Provide the (x, y) coordinate of the cell's center where the given text is located.  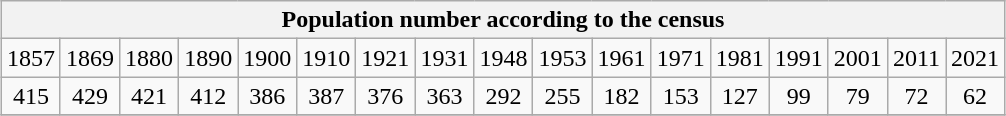
1931 (444, 58)
1857 (30, 58)
2011 (916, 58)
429 (90, 96)
1921 (386, 58)
255 (562, 96)
1953 (562, 58)
1971 (680, 58)
421 (150, 96)
127 (740, 96)
1910 (326, 58)
1880 (150, 58)
292 (504, 96)
363 (444, 96)
1869 (90, 58)
412 (208, 96)
1961 (622, 58)
153 (680, 96)
2001 (858, 58)
1900 (268, 58)
376 (386, 96)
387 (326, 96)
72 (916, 96)
182 (622, 96)
1991 (798, 58)
Population number according to the census (502, 20)
79 (858, 96)
62 (976, 96)
1890 (208, 58)
415 (30, 96)
1948 (504, 58)
386 (268, 96)
2021 (976, 58)
99 (798, 96)
1981 (740, 58)
